Return the [x, y] coordinate for the center point of the cell that contains the specified text.  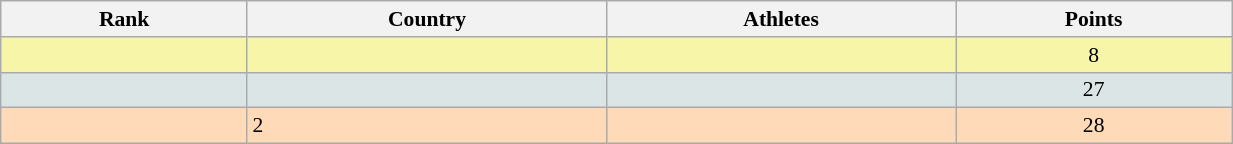
2 [426, 126]
Rank [124, 19]
28 [1094, 126]
Points [1094, 19]
8 [1094, 55]
27 [1094, 90]
Athletes [782, 19]
Country [426, 19]
